Output the (X, Y) coordinate of the center of the cell containing the given text.  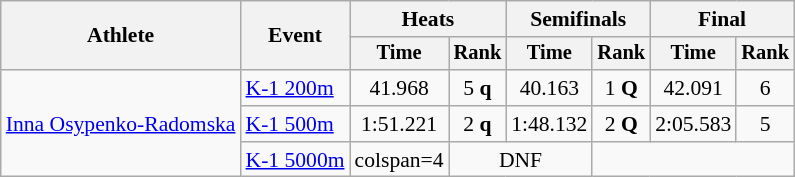
1:51.221 (400, 124)
6 (765, 88)
Heats (428, 19)
41.968 (400, 88)
40.163 (549, 88)
Athlete (121, 36)
Semifinals (578, 19)
2 Q (621, 124)
Final (722, 19)
1 Q (621, 88)
5 q (478, 88)
5 (765, 124)
Inna Osypenko-Radomska (121, 124)
2:05.583 (693, 124)
K-1 500m (294, 124)
2 q (478, 124)
Event (294, 36)
1:48.132 (549, 124)
K-1 200m (294, 88)
42.091 (693, 88)
